Locate the cell with the specified text and output its (X, Y) center coordinate. 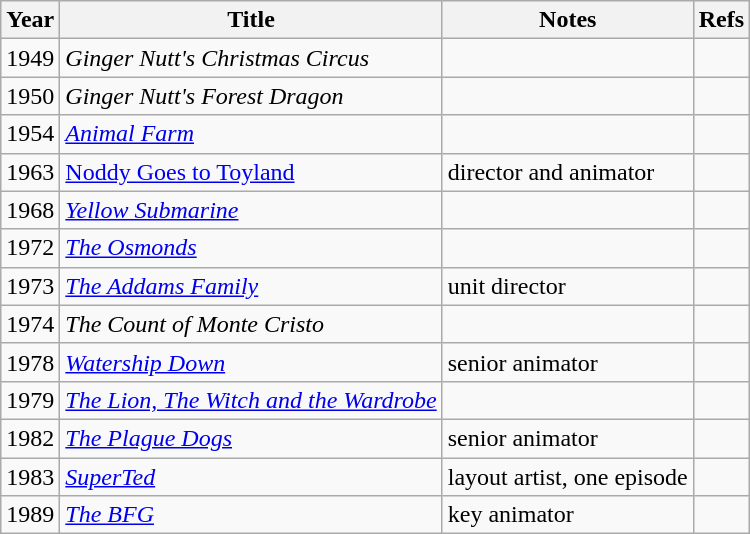
1963 (30, 172)
1972 (30, 248)
Year (30, 20)
1979 (30, 400)
key animator (568, 515)
1950 (30, 96)
Refs (721, 20)
Animal Farm (251, 134)
1968 (30, 210)
Ginger Nutt's Forest Dragon (251, 96)
unit director (568, 286)
1978 (30, 362)
Notes (568, 20)
The Osmonds (251, 248)
The Count of Monte Cristo (251, 324)
The Addams Family (251, 286)
SuperTed (251, 477)
1974 (30, 324)
The Lion, The Witch and the Wardrobe (251, 400)
layout artist, one episode (568, 477)
1983 (30, 477)
1973 (30, 286)
The BFG (251, 515)
Watership Down (251, 362)
director and animator (568, 172)
The Plague Dogs (251, 438)
1989 (30, 515)
Noddy Goes to Toyland (251, 172)
Yellow Submarine (251, 210)
1982 (30, 438)
1954 (30, 134)
Title (251, 20)
1949 (30, 58)
Ginger Nutt's Christmas Circus (251, 58)
